Provide the (X, Y) coordinate of the cell's center where the given text is located.  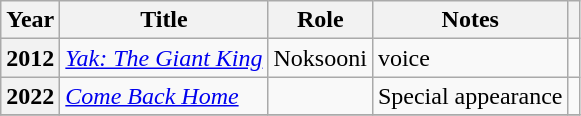
2022 (30, 96)
Role (320, 20)
2012 (30, 58)
Title (164, 20)
Noksooni (320, 58)
Year (30, 20)
Special appearance (470, 96)
Notes (470, 20)
voice (470, 58)
Yak: The Giant King (164, 58)
Come Back Home (164, 96)
